Scan for the cell matching the given text and deliver its [x, y] coordinate at center. 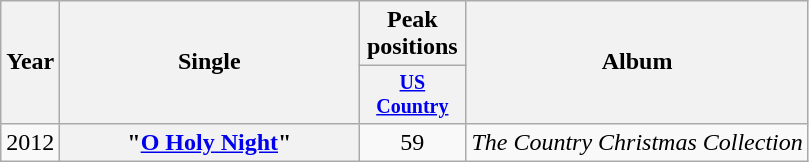
59 [412, 142]
US Country [412, 94]
Album [637, 62]
Year [30, 62]
2012 [30, 142]
The Country Christmas Collection [637, 142]
"O Holy Night" [210, 142]
Single [210, 62]
Peak positions [412, 34]
